Output the [X, Y] coordinate of the center of the cell containing the given text.  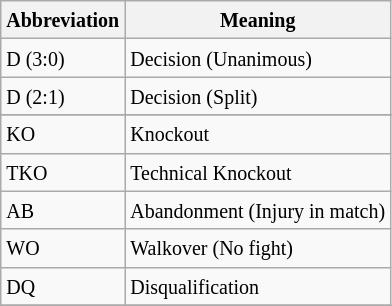
Technical Knockout [258, 172]
Knockout [258, 134]
D (3:0) [63, 58]
Disqualification [258, 286]
KO [63, 134]
D (2:1) [63, 96]
Walkover (No fight) [258, 248]
TKO [63, 172]
DQ [63, 286]
Meaning [258, 20]
Decision (Split) [258, 96]
Decision (Unanimous) [258, 58]
Abandonment (Injury in match) [258, 210]
WO [63, 248]
Abbreviation [63, 20]
AB [63, 210]
